Return [x, y] of the center of cell containing provided text 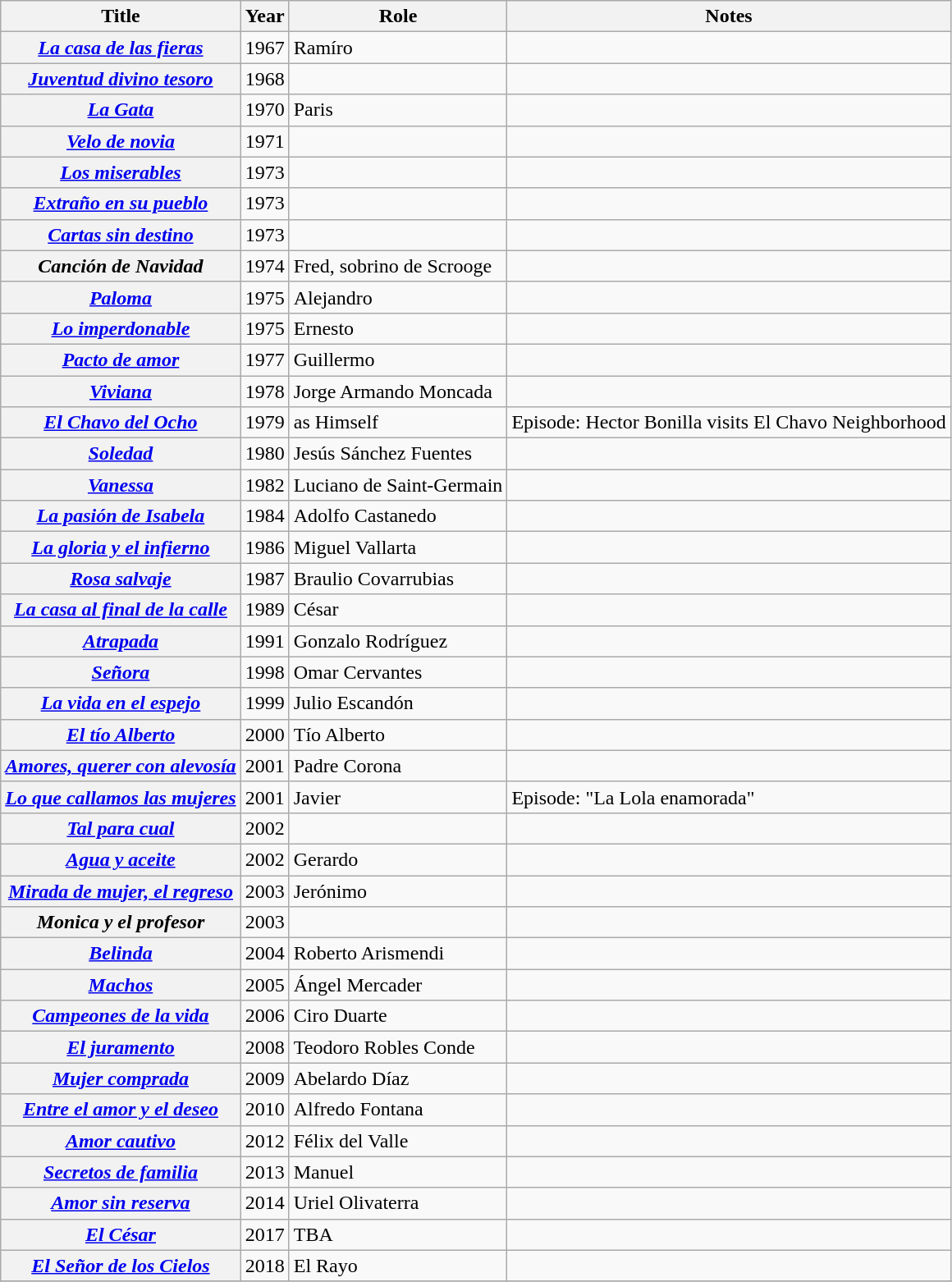
Soledad [121, 454]
2012 [264, 1141]
El Chavo del Ocho [121, 423]
La Gata [121, 110]
Alejandro [398, 297]
1998 [264, 672]
Viviana [121, 391]
Ernesto [398, 328]
Padre Corona [398, 766]
Alfredo Fontana [398, 1110]
Machos [121, 985]
Jesús Sánchez Fuentes [398, 454]
2004 [264, 954]
Jorge Armando Moncada [398, 391]
2008 [264, 1047]
Agua y aceite [121, 859]
2006 [264, 1016]
El juramento [121, 1047]
1974 [264, 266]
1980 [264, 454]
Juventud divino tesoro [121, 79]
Cartas sin destino [121, 235]
Omar Cervantes [398, 672]
Secretos de familia [121, 1172]
Paris [398, 110]
Gerardo [398, 859]
Episode: "La Lola enamorada" [729, 797]
Uriel Olivaterra [398, 1203]
Manuel [398, 1172]
La vida en el espejo [121, 703]
Los miserables [121, 172]
La gloria y el infierno [121, 547]
El César [121, 1234]
as Himself [398, 423]
Monica y el profesor [121, 923]
Belinda [121, 954]
Tío Alberto [398, 735]
Episode: Hector Bonilla visits El Chavo Neighborhood [729, 423]
Rosa salvaje [121, 579]
El Rayo [398, 1266]
Vanessa [121, 485]
2005 [264, 985]
La casa al final de la calle [121, 610]
Luciano de Saint-Germain [398, 485]
La pasión de Isabela [121, 516]
Notes [729, 16]
1968 [264, 79]
2013 [264, 1172]
2009 [264, 1078]
Mujer comprada [121, 1078]
Félix del Valle [398, 1141]
Entre el amor y el deseo [121, 1110]
Ramíro [398, 48]
Year [264, 16]
Guillermo [398, 359]
Javier [398, 797]
Adolfo Castanedo [398, 516]
Lo que callamos las mujeres [121, 797]
Pacto de amor [121, 359]
2010 [264, 1110]
1984 [264, 516]
2014 [264, 1203]
1978 [264, 391]
1989 [264, 610]
1970 [264, 110]
2017 [264, 1234]
Lo imperdonable [121, 328]
La casa de las fieras [121, 48]
Ángel Mercader [398, 985]
Julio Escandón [398, 703]
Ciro Duarte [398, 1016]
Señora [121, 672]
El Señor de los Cielos [121, 1266]
1977 [264, 359]
El tío Alberto [121, 735]
Fred, sobrino de Scrooge [398, 266]
Amor cautivo [121, 1141]
2018 [264, 1266]
Title [121, 16]
TBA [398, 1234]
1986 [264, 547]
Braulio Covarrubias [398, 579]
1982 [264, 485]
1967 [264, 48]
1987 [264, 579]
Role [398, 16]
Amores, querer con alevosía [121, 766]
1979 [264, 423]
Paloma [121, 297]
Campeones de la vida [121, 1016]
1991 [264, 641]
Mirada de mujer, el regreso [121, 891]
César [398, 610]
Teodoro Robles Conde [398, 1047]
Velo de novia [121, 141]
Roberto Arismendi [398, 954]
Abelardo Díaz [398, 1078]
Miguel Vallarta [398, 547]
2000 [264, 735]
Atrapada [121, 641]
Amor sin reserva [121, 1203]
Gonzalo Rodríguez [398, 641]
Extraño en su pueblo [121, 204]
Jerónimo [398, 891]
Canción de Navidad [121, 266]
1999 [264, 703]
Tal para cual [121, 828]
1971 [264, 141]
